Search for the cell housing the specified text and yield its (X, Y) center coordinate. 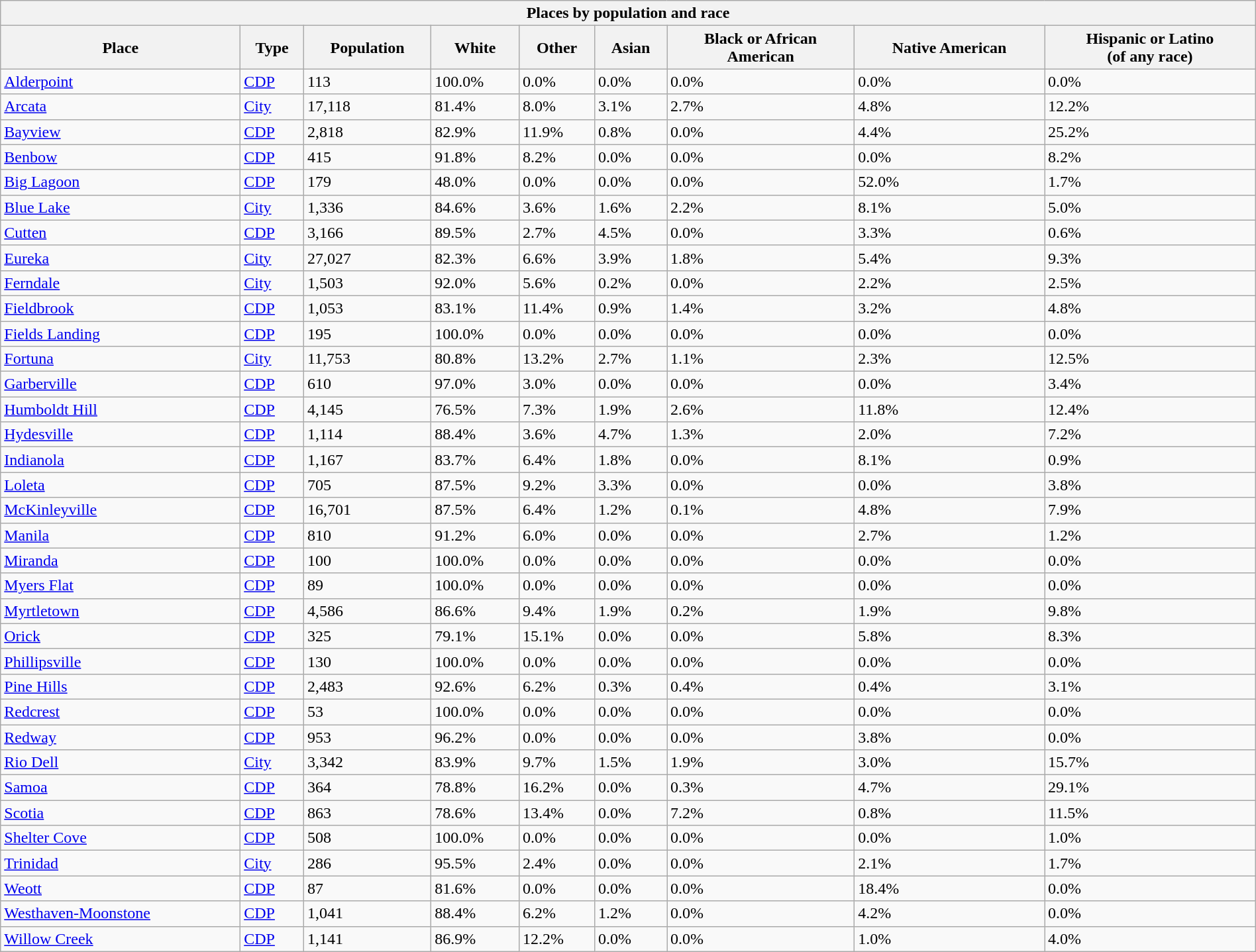
Willow Creek (121, 939)
1,041 (367, 914)
27,027 (367, 258)
4.0% (1150, 939)
17,118 (367, 107)
179 (367, 182)
5.4% (950, 258)
953 (367, 737)
2.4% (556, 863)
2.0% (950, 435)
16,701 (367, 510)
Scotia (121, 813)
3.4% (1150, 384)
95.5% (476, 863)
5.0% (1150, 207)
80.8% (476, 359)
Pine Hills (121, 686)
11,753 (367, 359)
9.4% (556, 611)
100 (367, 560)
415 (367, 157)
810 (367, 535)
81.6% (476, 888)
52.0% (950, 182)
12.4% (1150, 409)
12.5% (1150, 359)
18.4% (950, 888)
4,145 (367, 409)
83.9% (476, 763)
76.5% (476, 409)
3,166 (367, 233)
8.3% (1150, 636)
Fortuna (121, 359)
1,167 (367, 460)
8.0% (556, 107)
Myrtletown (121, 611)
705 (367, 485)
Other (556, 48)
Cutten (121, 233)
11.8% (950, 409)
Blue Lake (121, 207)
1.4% (760, 308)
Redcrest (121, 712)
15.7% (1150, 763)
Native American (950, 48)
Garberville (121, 384)
1.3% (760, 435)
3,342 (367, 763)
2.5% (1150, 283)
195 (367, 333)
53 (367, 712)
Loleta (121, 485)
78.6% (476, 813)
11.4% (556, 308)
Alderpoint (121, 81)
89 (367, 586)
Fields Landing (121, 333)
Trinidad (121, 863)
1,053 (367, 308)
Hispanic or Latino(of any race) (1150, 48)
863 (367, 813)
83.7% (476, 460)
89.5% (476, 233)
91.8% (476, 157)
113 (367, 81)
Shelter Cove (121, 838)
Fieldbrook (121, 308)
92.6% (476, 686)
610 (367, 384)
Places by population and race (628, 13)
9.8% (1150, 611)
48.0% (476, 182)
9.3% (1150, 258)
0.6% (1150, 233)
9.2% (556, 485)
130 (367, 661)
1.1% (760, 359)
Ferndale (121, 283)
2,483 (367, 686)
3.9% (631, 258)
82.9% (476, 132)
5.8% (950, 636)
Benbow (121, 157)
78.8% (476, 788)
White (476, 48)
2,818 (367, 132)
Rio Dell (121, 763)
286 (367, 863)
1,503 (367, 283)
McKinleyville (121, 510)
Miranda (121, 560)
5.6% (556, 283)
Place (121, 48)
92.0% (476, 283)
Type (272, 48)
3.2% (950, 308)
2.3% (950, 359)
15.1% (556, 636)
Bayview (121, 132)
Asian (631, 48)
Phillipsville (121, 661)
11.5% (1150, 813)
4.4% (950, 132)
7.3% (556, 409)
7.9% (1150, 510)
Redway (121, 737)
87 (367, 888)
91.2% (476, 535)
Black or AfricanAmerican (760, 48)
25.2% (1150, 132)
1.6% (631, 207)
6.0% (556, 535)
Population (367, 48)
Eureka (121, 258)
1,336 (367, 207)
Orick (121, 636)
Westhaven-Moonstone (121, 914)
1,141 (367, 939)
86.6% (476, 611)
Manila (121, 535)
Big Lagoon (121, 182)
325 (367, 636)
1.5% (631, 763)
Myers Flat (121, 586)
9.7% (556, 763)
508 (367, 838)
11.9% (556, 132)
81.4% (476, 107)
Humboldt Hill (121, 409)
Weott (121, 888)
83.1% (476, 308)
Hydesville (121, 435)
4.5% (631, 233)
6.6% (556, 258)
16.2% (556, 788)
96.2% (476, 737)
2.1% (950, 863)
84.6% (476, 207)
1,114 (367, 435)
2.6% (760, 409)
Arcata (121, 107)
97.0% (476, 384)
4.2% (950, 914)
29.1% (1150, 788)
13.4% (556, 813)
364 (367, 788)
Samoa (121, 788)
0.1% (760, 510)
79.1% (476, 636)
86.9% (476, 939)
82.3% (476, 258)
4,586 (367, 611)
13.2% (556, 359)
Indianola (121, 460)
